Identify which cell holds the provided text, then report its [x, y] central coordinate. 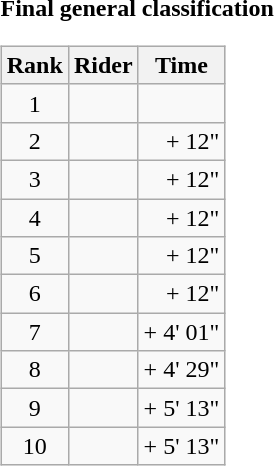
2 [34, 141]
8 [34, 370]
9 [34, 408]
1 [34, 103]
Rank [34, 65]
5 [34, 256]
7 [34, 332]
+ 4' 01" [182, 332]
10 [34, 446]
Rider [103, 65]
3 [34, 179]
Time [182, 65]
4 [34, 217]
+ 4' 29" [182, 370]
6 [34, 294]
